Determine the [x, y] coordinate at the center of the cell enclosing the given text.  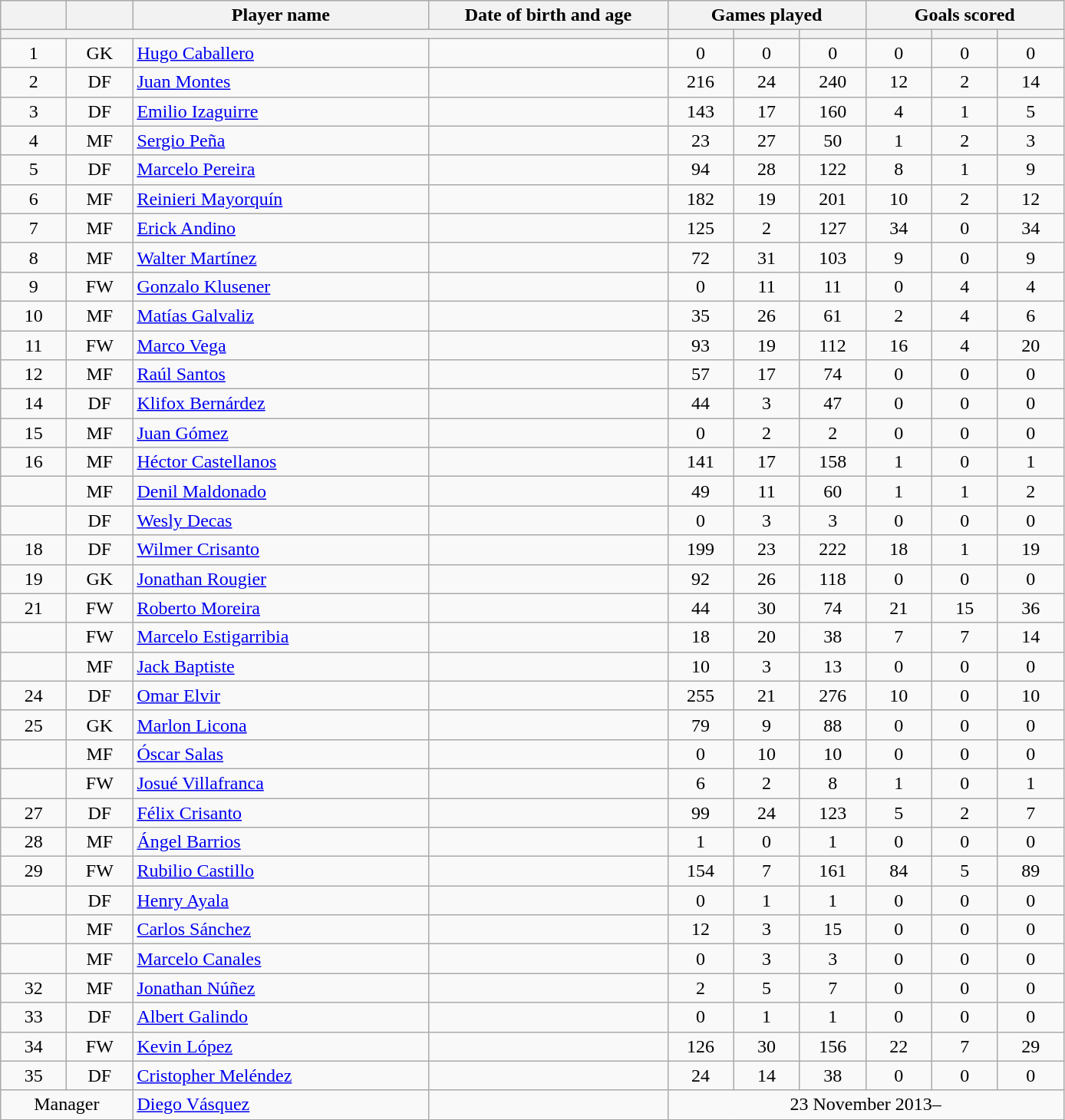
57 [701, 375]
Date of birth and age [548, 15]
49 [701, 491]
201 [833, 199]
222 [833, 550]
Goals scored [964, 15]
141 [701, 462]
Josué Villafranca [281, 783]
127 [833, 228]
199 [701, 550]
158 [833, 462]
Wilmer Crisanto [281, 550]
Juan Montes [281, 82]
Sergio Peña [281, 140]
Héctor Castellanos [281, 462]
255 [701, 695]
Albert Galindo [281, 1017]
Kevin López [281, 1046]
Denil Maldonado [281, 491]
33 [34, 1017]
Óscar Salas [281, 754]
Player name [281, 15]
182 [701, 199]
125 [701, 228]
112 [833, 345]
79 [701, 725]
123 [833, 813]
Carlos Sánchez [281, 930]
50 [833, 140]
Marco Vega [281, 345]
126 [701, 1046]
Marcelo Pereira [281, 170]
Reinieri Mayorquín [281, 199]
156 [833, 1046]
Henry Ayala [281, 900]
Jack Baptiste [281, 666]
Raúl Santos [281, 375]
Cristopher Meléndez [281, 1075]
Félix Crisanto [281, 813]
Klifox Bernárdez [281, 404]
Roberto Moreira [281, 608]
32 [34, 988]
240 [833, 82]
122 [833, 170]
Wesly Decas [281, 520]
23 November 2013– [866, 1105]
Omar Elvir [281, 695]
61 [833, 316]
Ángel Barrios [281, 842]
89 [1030, 871]
22 [898, 1046]
Gonzalo Klusener [281, 286]
Jonathan Núñez [281, 988]
31 [767, 257]
47 [833, 404]
Juan Gómez [281, 433]
154 [701, 871]
92 [701, 579]
143 [701, 111]
161 [833, 871]
99 [701, 813]
216 [701, 82]
Diego Vásquez [281, 1105]
Marcelo Canales [281, 959]
Marlon Licona [281, 725]
13 [833, 666]
Games played [767, 15]
Manager [67, 1105]
Rubilio Castillo [281, 871]
72 [701, 257]
Marcelo Estigarribia [281, 637]
Emilio Izaguirre [281, 111]
Matías Galvaliz [281, 316]
Walter Martínez [281, 257]
94 [701, 170]
84 [898, 871]
118 [833, 579]
88 [833, 725]
93 [701, 345]
276 [833, 695]
36 [1030, 608]
160 [833, 111]
Hugo Caballero [281, 53]
Erick Andino [281, 228]
103 [833, 257]
25 [34, 725]
60 [833, 491]
Jonathan Rougier [281, 579]
